From the cell containing the given text, extract its center point as [x, y] coordinate. 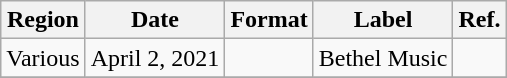
Ref. [480, 20]
Various [43, 58]
Label [383, 20]
Date [155, 20]
Format [269, 20]
Region [43, 20]
April 2, 2021 [155, 58]
Bethel Music [383, 58]
